Scan for the cell matching the given text and deliver its (X, Y) coordinate at center. 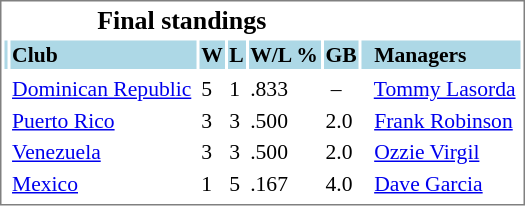
Tommy Lasorda (442, 89)
Dominican Republic (104, 89)
Managers (442, 54)
Venezuela (104, 152)
W (212, 54)
Club (104, 54)
– (342, 89)
Dave Garcia (442, 184)
W/L % (285, 54)
L (237, 54)
4.0 (342, 184)
Frank Robinson (442, 120)
Mexico (104, 184)
Final standings (181, 20)
.167 (285, 184)
Ozzie Virgil (442, 152)
Puerto Rico (104, 120)
.833 (285, 89)
GB (342, 54)
